Find where the given text appears and provide that cell's center as (X, Y) coordinate. 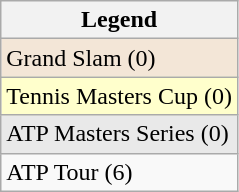
ATP Tour (6) (120, 172)
Tennis Masters Cup (0) (120, 96)
Grand Slam (0) (120, 58)
Legend (120, 20)
ATP Masters Series (0) (120, 134)
